Extract the [x, y] coordinate from the center of the cell holding the provided text.  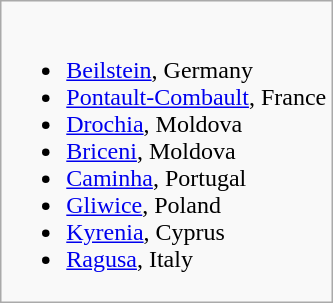
Beilstein, Germany Pontault-Combault, France Drochia, Moldova Briceni, Moldova Caminha, Portugal Gliwice, Poland Kyrenia, Cyprus Ragusa, Italy [166, 152]
